Identify which cell holds the provided text, then report its [x, y] central coordinate. 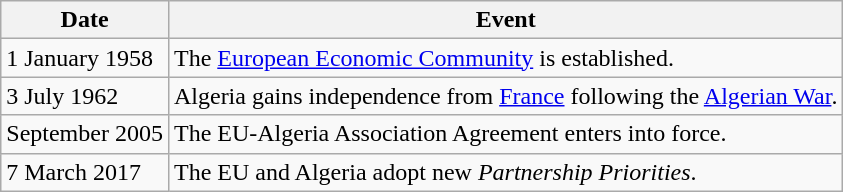
3 July 1962 [85, 96]
The EU-Algeria Association Agreement enters into force. [506, 134]
Event [506, 20]
Algeria gains independence from France following the Algerian War. [506, 96]
The EU and Algeria adopt new Partnership Priorities. [506, 172]
September 2005 [85, 134]
1 January 1958 [85, 58]
The European Economic Community is established. [506, 58]
7 March 2017 [85, 172]
Date [85, 20]
